Extract the [x, y] coordinate from the center of the cell holding the provided text.  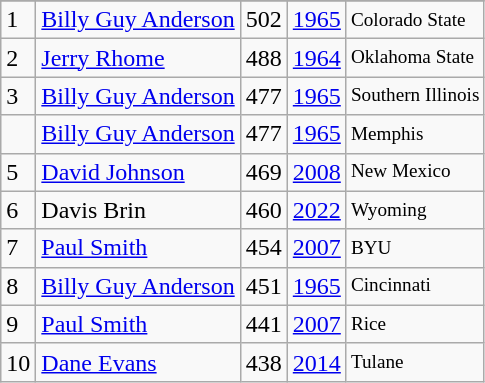
2008 [316, 172]
Tulane [415, 362]
Rice [415, 324]
502 [264, 20]
1964 [316, 58]
1 [18, 20]
BYU [415, 248]
8 [18, 286]
Cincinnati [415, 286]
2014 [316, 362]
469 [264, 172]
438 [264, 362]
Davis Brin [138, 210]
Memphis [415, 134]
Oklahoma State [415, 58]
David Johnson [138, 172]
441 [264, 324]
451 [264, 286]
9 [18, 324]
Colorado State [415, 20]
6 [18, 210]
Jerry Rhome [138, 58]
Wyoming [415, 210]
5 [18, 172]
Southern Illinois [415, 96]
2022 [316, 210]
Dane Evans [138, 362]
2 [18, 58]
488 [264, 58]
New Mexico [415, 172]
10 [18, 362]
454 [264, 248]
460 [264, 210]
7 [18, 248]
3 [18, 96]
